From the cell containing the given text, extract its center point as [x, y] coordinate. 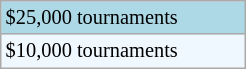
$25,000 tournaments [124, 17]
$10,000 tournaments [124, 51]
